For the text-containing cell, return its midpoint in (x, y) coordinate format. 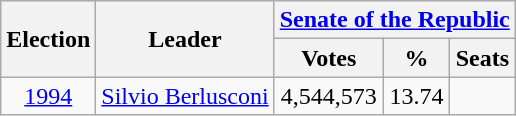
% (416, 58)
Senate of the Republic (394, 20)
Leader (185, 39)
13.74 (416, 96)
1994 (48, 96)
Election (48, 39)
Votes (328, 58)
Seats (483, 58)
4,544,573 (328, 96)
Silvio Berlusconi (185, 96)
